Extract the (x, y) coordinate from the center of the cell holding the provided text.  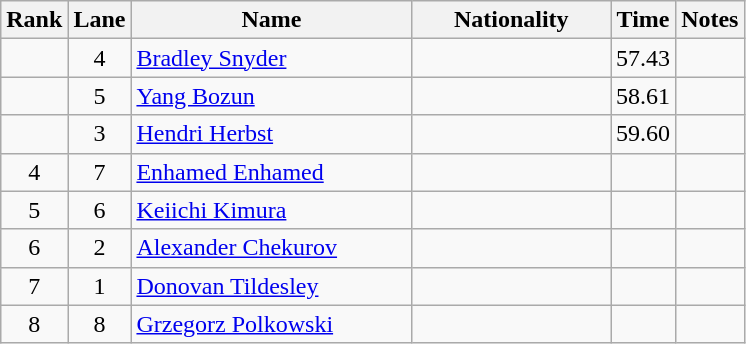
Yang Bozun (272, 96)
Lane (100, 20)
Grzegorz Polkowski (272, 324)
Name (272, 20)
Keiichi Kimura (272, 210)
1 (100, 286)
2 (100, 248)
3 (100, 134)
Time (644, 20)
Alexander Chekurov (272, 248)
Enhamed Enhamed (272, 172)
57.43 (644, 58)
Nationality (512, 20)
59.60 (644, 134)
Hendri Herbst (272, 134)
Rank (34, 20)
Notes (710, 20)
Donovan Tildesley (272, 286)
58.61 (644, 96)
Bradley Snyder (272, 58)
